Search for the cell housing the specified text and yield its [X, Y] center coordinate. 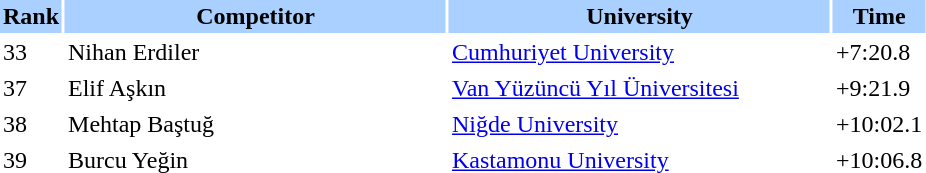
Mehtap Baştuğ [256, 124]
University [640, 16]
+9:21.9 [879, 88]
Nihan Erdiler [256, 52]
Rank [31, 16]
Time [879, 16]
+10:02.1 [879, 124]
+7:20.8 [879, 52]
Competitor [256, 16]
33 [31, 52]
37 [31, 88]
Elif Aşkın [256, 88]
38 [31, 124]
Cumhuriyet University [640, 52]
Van Yüzüncü Yıl Üniversitesi [640, 88]
Niğde University [640, 124]
